Capture the cell that displays the provided text and extract its (x, y) central coordinate. 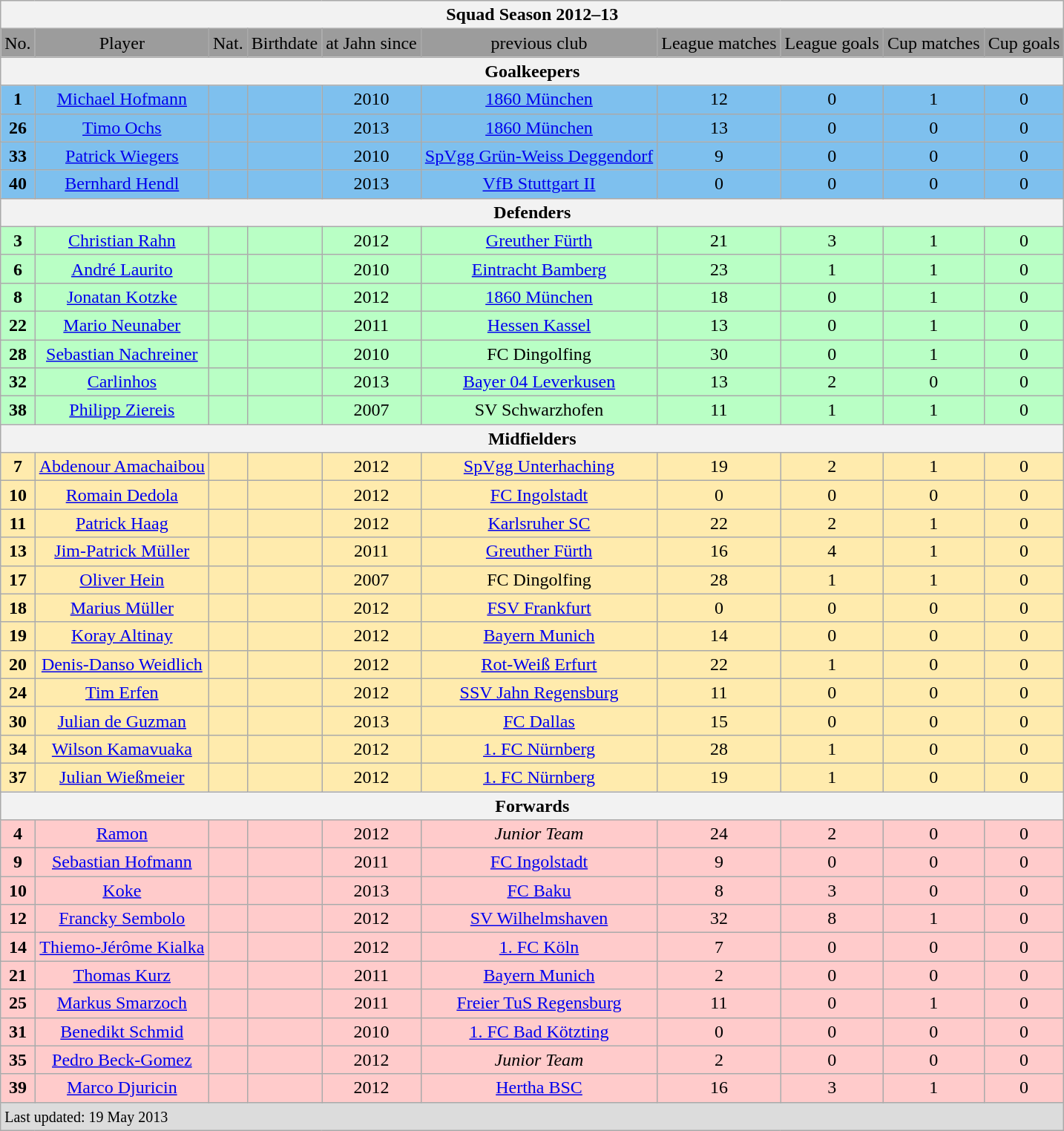
Player (122, 43)
Nat. (229, 43)
Forwards (533, 805)
1. FC Bad Kötzting (539, 1032)
Goalkeepers (533, 71)
André Laurito (122, 269)
Marco Djuricin (122, 1088)
Timo Ochs (122, 128)
Thomas Kurz (122, 975)
Julian Wießmeier (122, 777)
SV Schwarzhofen (539, 410)
38 (18, 410)
20 (18, 664)
Patrick Wiegers (122, 156)
15 (719, 721)
Carlinhos (122, 382)
League goals (832, 43)
23 (719, 269)
Birthdate (284, 43)
Karlsruher SC (539, 523)
37 (18, 777)
Hertha BSC (539, 1088)
33 (18, 156)
25 (18, 1003)
Koke (122, 891)
Jim-Patrick Müller (122, 551)
35 (18, 1060)
Sebastian Hofmann (122, 862)
Julian de Guzman (122, 721)
Thiemo-Jérôme Kialka (122, 947)
Mario Neunaber (122, 325)
Sebastian Nachreiner (122, 354)
Eintracht Bamberg (539, 269)
17 (18, 580)
Michael Hofmann (122, 99)
previous club (539, 43)
Midfielders (533, 439)
No. (18, 43)
Christian Rahn (122, 240)
31 (18, 1032)
Marius Müller (122, 608)
Last updated: 19 May 2013 (533, 1116)
Markus Smarzoch (122, 1003)
Hessen Kassel (539, 325)
Ramon (122, 834)
Abdenour Amachaibou (122, 467)
Oliver Hein (122, 580)
Tim Erfen (122, 692)
Pedro Beck-Gomez (122, 1060)
Defenders (533, 212)
SpVgg Unterhaching (539, 467)
Rot-Weiß Erfurt (539, 664)
SV Wilhelmshaven (539, 919)
VfB Stuttgart II (539, 184)
Philipp Ziereis (122, 410)
Denis-Danso Weidlich (122, 664)
SpVgg Grün-Weiss Deggendorf (539, 156)
Francky Sembolo (122, 919)
Koray Altinay (122, 636)
Patrick Haag (122, 523)
Cup goals (1024, 43)
34 (18, 749)
39 (18, 1088)
26 (18, 128)
Bernhard Hendl (122, 184)
Wilson Kamavuaka (122, 749)
Cup matches (933, 43)
Benedikt Schmid (122, 1032)
Freier TuS Regensburg (539, 1003)
40 (18, 184)
Jonatan Kotzke (122, 297)
FSV Frankfurt (539, 608)
FC Baku (539, 891)
1. FC Köln (539, 947)
at Jahn since (372, 43)
League matches (719, 43)
Squad Season 2012–13 (533, 15)
6 (18, 269)
SSV Jahn Regensburg (539, 692)
Romain Dedola (122, 495)
FC Dallas (539, 721)
Bayer 04 Leverkusen (539, 382)
